Locate the cell with the specified text and output its (x, y) center coordinate. 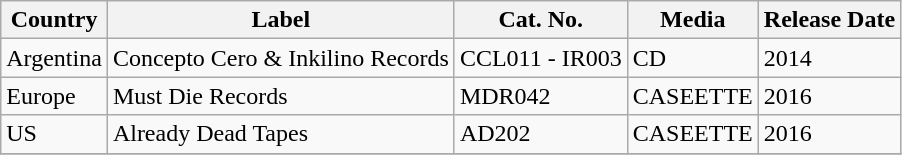
Must Die Records (280, 96)
CCL011 - IR003 (540, 58)
Concepto Cero & Inkilino Records (280, 58)
Already Dead Tapes (280, 134)
MDR042 (540, 96)
Argentina (54, 58)
US (54, 134)
Europe (54, 96)
AD202 (540, 134)
Release Date (829, 20)
2014 (829, 58)
Cat. No. (540, 20)
Media (692, 20)
CD (692, 58)
Country (54, 20)
Label (280, 20)
